Return the [X, Y] coordinate for the center point of the cell that contains the specified text.  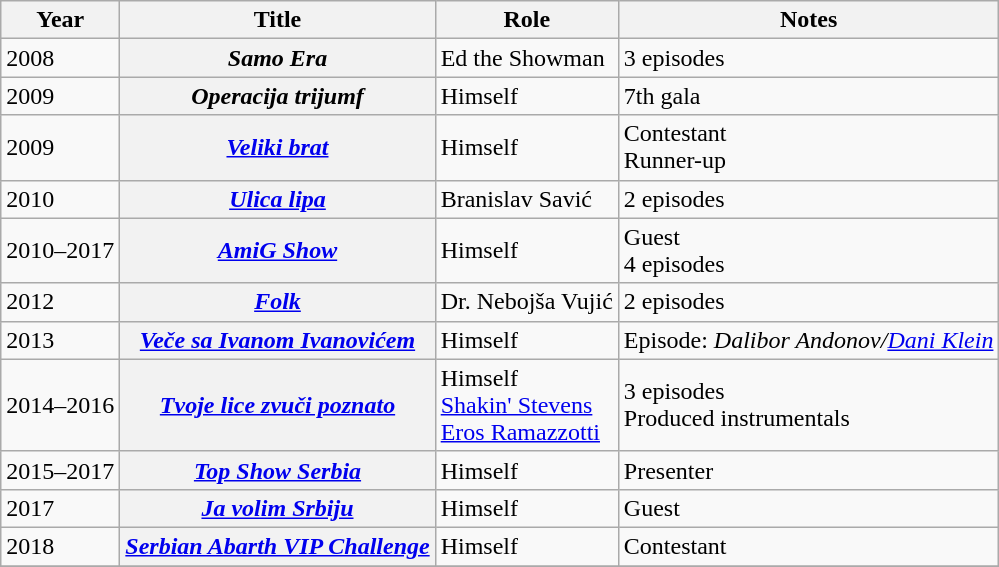
3 episodesProduced instrumentals [808, 405]
Serbian Abarth VIP Challenge [278, 546]
2012 [60, 302]
Folk [278, 302]
AmiG Show [278, 250]
Operacija trijumf [278, 96]
2015–2017 [60, 470]
Presenter [808, 470]
Ja volim Srbiju [278, 508]
Episode: Dalibor Andonov/Dani Klein [808, 340]
HimselfShakin' StevensEros Ramazzotti [526, 405]
Samo Era [278, 58]
Role [526, 20]
Ed the Showman [526, 58]
Title [278, 20]
Notes [808, 20]
2010–2017 [60, 250]
Guest [808, 508]
7th gala [808, 96]
2014–2016 [60, 405]
Dr. Nebojša Vujić [526, 302]
2017 [60, 508]
2018 [60, 546]
Contestant [808, 546]
3 episodes [808, 58]
Ulica lipa [278, 199]
2013 [60, 340]
2008 [60, 58]
Veliki brat [278, 148]
Guest4 episodes [808, 250]
ContestantRunner-up [808, 148]
Tvoje lice zvuči poznato [278, 405]
Branislav Savić [526, 199]
2010 [60, 199]
Year [60, 20]
Veče sa Ivanom Ivanovićem [278, 340]
Top Show Serbia [278, 470]
